Locate the cell with the specified text and output its [X, Y] center coordinate. 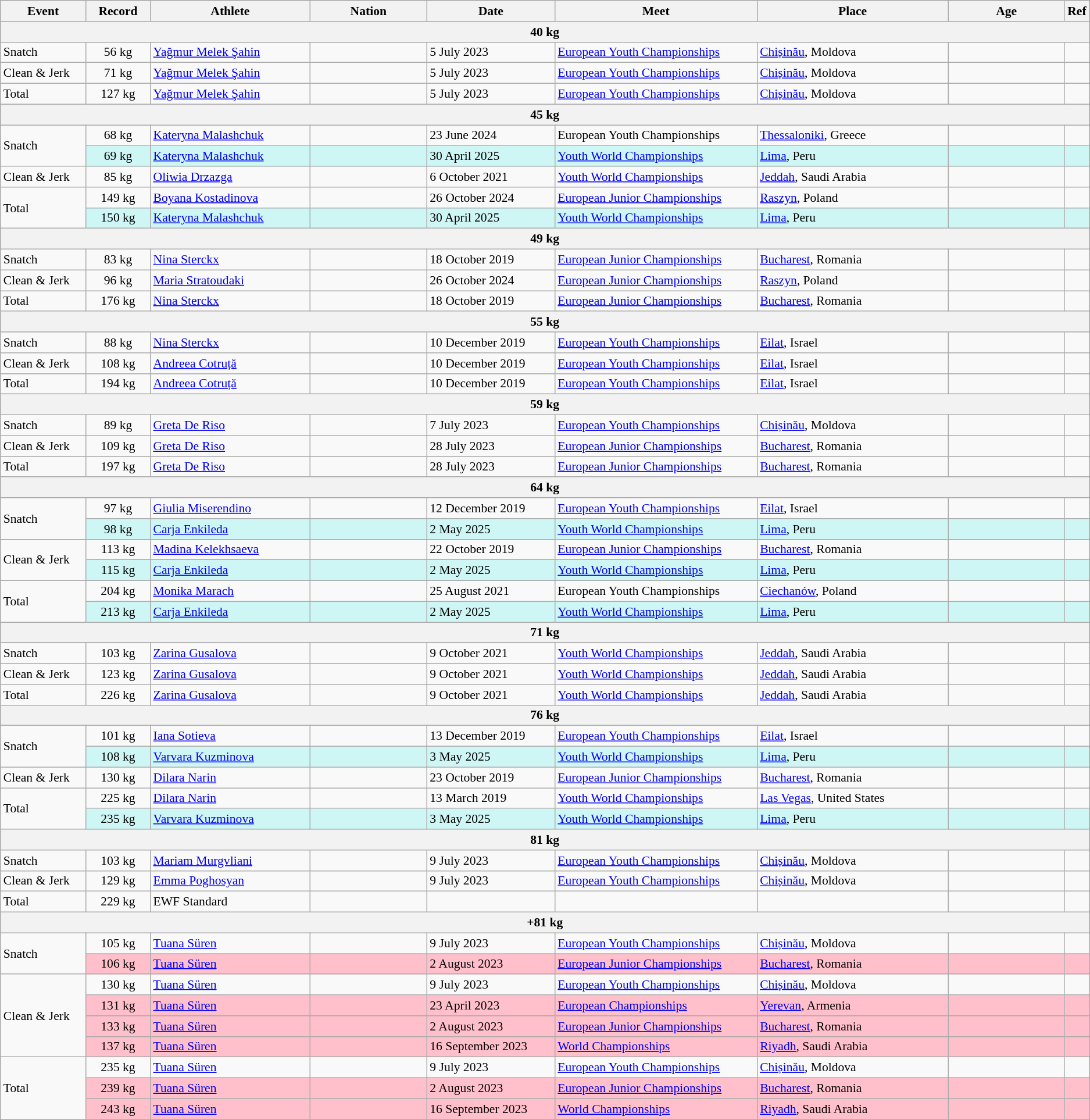
Yerevan, Armenia [852, 1005]
13 March 2019 [491, 798]
137 kg [117, 1047]
22 October 2019 [491, 550]
Giulia Miserendino [230, 508]
85 kg [117, 177]
81 kg [545, 840]
109 kg [117, 446]
13 December 2019 [491, 736]
239 kg [117, 1089]
150 kg [117, 218]
197 kg [117, 467]
+81 kg [545, 923]
225 kg [117, 798]
149 kg [117, 198]
106 kg [117, 964]
Nation [369, 11]
115 kg [117, 570]
88 kg [117, 343]
Age [1006, 11]
55 kg [545, 322]
Meet [656, 11]
83 kg [117, 260]
68 kg [117, 135]
243 kg [117, 1109]
25 August 2021 [491, 591]
40 kg [545, 32]
213 kg [117, 612]
97 kg [117, 508]
176 kg [117, 301]
76 kg [545, 715]
Thessaloniki, Greece [852, 135]
129 kg [117, 881]
Date [491, 11]
123 kg [117, 674]
Emma Poghosyan [230, 881]
49 kg [545, 239]
Ref [1077, 11]
Event [43, 11]
204 kg [117, 591]
226 kg [117, 695]
Las Vegas, United States [852, 798]
59 kg [545, 405]
Record [117, 11]
133 kg [117, 1026]
96 kg [117, 280]
Boyana Kostadinova [230, 198]
Iana Sotieva [230, 736]
6 October 2021 [491, 177]
EWF Standard [230, 902]
105 kg [117, 943]
69 kg [117, 156]
European Championships [656, 1005]
113 kg [117, 550]
23 June 2024 [491, 135]
45 kg [545, 115]
23 April 2023 [491, 1005]
64 kg [545, 488]
Place [852, 11]
127 kg [117, 94]
7 July 2023 [491, 426]
229 kg [117, 902]
101 kg [117, 736]
Mariam Murgvliani [230, 861]
56 kg [117, 52]
Madina Kelekhsaeva [230, 550]
194 kg [117, 384]
12 December 2019 [491, 508]
Maria Stratoudaki [230, 280]
Monika Marach [230, 591]
Athlete [230, 11]
131 kg [117, 1005]
23 October 2019 [491, 777]
98 kg [117, 529]
89 kg [117, 426]
Ciechanów, Poland [852, 591]
Oliwia Drzazga [230, 177]
